Locate the cell with the specified text and output its [x, y] center coordinate. 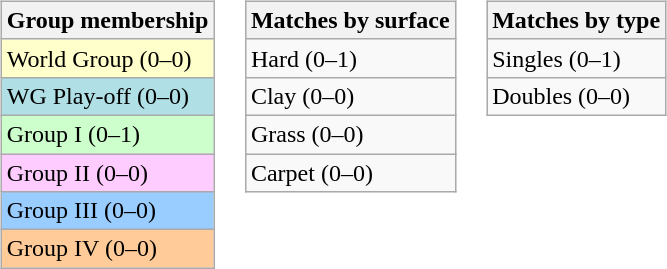
Group IV (0–0) [108, 249]
Group III (0–0) [108, 211]
World Group (0–0) [108, 58]
Matches by type [576, 20]
Carpet (0–0) [350, 173]
Grass (0–0) [350, 134]
Hard (0–1) [350, 58]
Group membership [108, 20]
Singles (0–1) [576, 58]
WG Play-off (0–0) [108, 96]
Clay (0–0) [350, 96]
Doubles (0–0) [576, 96]
Matches by surface [350, 20]
Group II (0–0) [108, 173]
Group I (0–1) [108, 134]
